Return [x, y] of the center of cell containing provided text 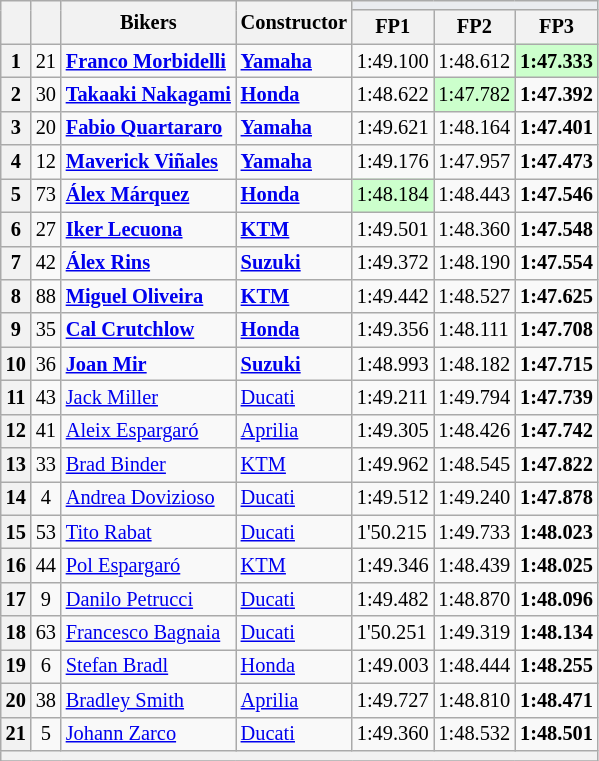
1:48.023 [556, 532]
8 [16, 296]
1:49.501 [393, 229]
1:49.512 [393, 498]
10 [16, 364]
1:49.346 [393, 565]
16 [16, 565]
Tito Rabat [148, 532]
33 [46, 465]
Iker Lecuona [148, 229]
1:49.240 [475, 498]
27 [46, 229]
Jack Miller [148, 397]
FP1 [393, 27]
1:48.532 [475, 734]
43 [46, 397]
73 [46, 195]
1:48.190 [475, 263]
2 [16, 94]
Álex Márquez [148, 195]
Franco Morbidelli [148, 61]
1:47.473 [556, 162]
1'50.251 [393, 633]
1:48.527 [475, 296]
1:48.439 [475, 565]
Bradley Smith [148, 700]
Cal Crutchlow [148, 330]
1:47.548 [556, 229]
1:49.482 [393, 599]
Constructor [294, 22]
1:47.554 [556, 263]
Miguel Oliveira [148, 296]
1'50.215 [393, 532]
1:48.111 [475, 330]
1:49.727 [393, 700]
13 [16, 465]
14 [16, 498]
11 [16, 397]
1:48.501 [556, 734]
1:49.211 [393, 397]
1:48.471 [556, 700]
1:47.957 [475, 162]
1:49.176 [393, 162]
7 [16, 263]
Danilo Petrucci [148, 599]
19 [16, 666]
3 [16, 128]
17 [16, 599]
1:49.100 [393, 61]
1:47.546 [556, 195]
Joan Mir [148, 364]
Maverick Viñales [148, 162]
1:47.333 [556, 61]
1:48.164 [475, 128]
1:49.733 [475, 532]
1:47.401 [556, 128]
Pol Espargaró [148, 565]
1:48.870 [475, 599]
1:47.392 [556, 94]
36 [46, 364]
1:48.443 [475, 195]
1:47.782 [475, 94]
1:48.426 [475, 431]
44 [46, 565]
1 [16, 61]
1:48.255 [556, 666]
Álex Rins [148, 263]
42 [46, 263]
1:49.360 [393, 734]
Aleix Espargaró [148, 431]
38 [46, 700]
1:49.372 [393, 263]
18 [16, 633]
88 [46, 296]
53 [46, 532]
Francesco Bagnaia [148, 633]
Brad Binder [148, 465]
1:49.319 [475, 633]
Stefan Bradl [148, 666]
1:49.962 [393, 465]
35 [46, 330]
1:47.822 [556, 465]
1:47.742 [556, 431]
1:48.096 [556, 599]
1:49.356 [393, 330]
Fabio Quartararo [148, 128]
63 [46, 633]
FP3 [556, 27]
1:47.708 [556, 330]
Takaaki Nakagami [148, 94]
1:47.625 [556, 296]
1:47.878 [556, 498]
1:48.025 [556, 565]
FP2 [475, 27]
1:48.810 [475, 700]
1:48.993 [393, 364]
30 [46, 94]
1:49.442 [393, 296]
1:47.739 [556, 397]
1:48.184 [393, 195]
Bikers [148, 22]
1:49.305 [393, 431]
1:49.621 [393, 128]
1:48.182 [475, 364]
Andrea Dovizioso [148, 498]
41 [46, 431]
1:48.612 [475, 61]
1:48.622 [393, 94]
1:49.003 [393, 666]
1:48.360 [475, 229]
15 [16, 532]
1:48.134 [556, 633]
Johann Zarco [148, 734]
1:48.545 [475, 465]
1:48.444 [475, 666]
1:49.794 [475, 397]
1:47.715 [556, 364]
